Locate the cell with the specified text and output its (X, Y) center coordinate. 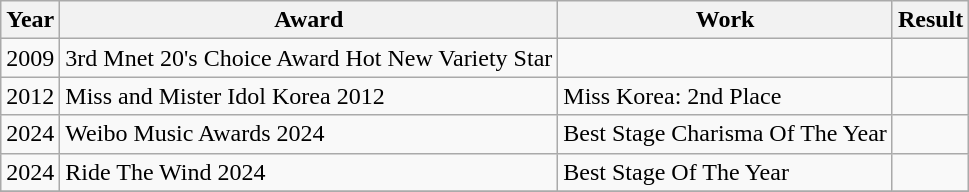
Year (30, 20)
Work (726, 20)
2009 (30, 58)
Ride The Wind 2024 (309, 172)
Result (930, 20)
Weibo Music Awards 2024 (309, 134)
Miss and Mister Idol Korea 2012 (309, 96)
2012 (30, 96)
Miss Korea: 2nd Place (726, 96)
Best Stage Of The Year (726, 172)
Award (309, 20)
3rd Mnet 20's Choice Award Hot New Variety Star (309, 58)
Best Stage Charisma Of The Year (726, 134)
